Locate the cell with the specified text and output its [x, y] center coordinate. 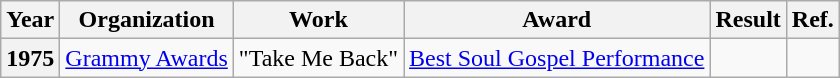
Award [557, 20]
Result [748, 20]
Best Soul Gospel Performance [557, 58]
Work [318, 20]
Year [30, 20]
Grammy Awards [147, 58]
1975 [30, 58]
Organization [147, 20]
Ref. [812, 20]
"Take Me Back" [318, 58]
